From the cell containing the given text, extract its center point as [x, y] coordinate. 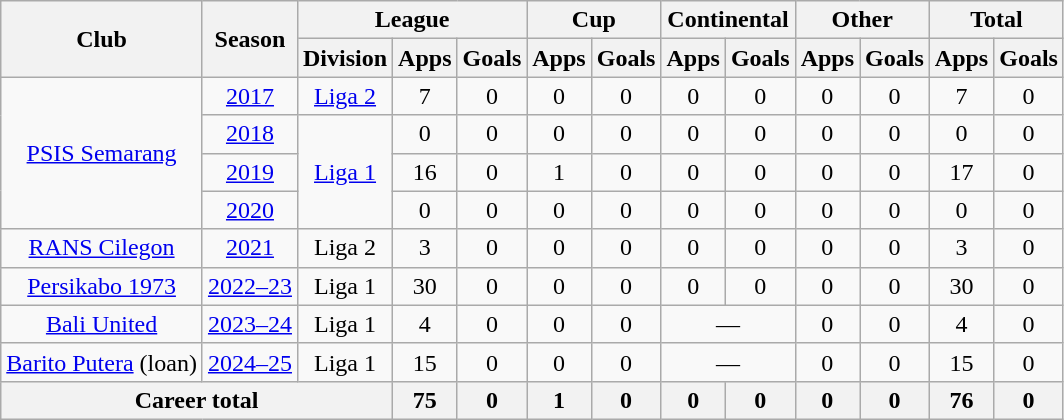
2018 [250, 134]
Persikabo 1973 [102, 286]
76 [961, 400]
Career total [197, 400]
Bali United [102, 324]
Division [344, 58]
75 [425, 400]
Continental [728, 20]
Season [250, 39]
Barito Putera (loan) [102, 362]
PSIS Semarang [102, 153]
17 [961, 172]
Cup [594, 20]
Total [996, 20]
RANS Cilegon [102, 248]
League [412, 20]
2022–23 [250, 286]
Club [102, 39]
Other [862, 20]
2024–25 [250, 362]
2017 [250, 96]
2023–24 [250, 324]
2019 [250, 172]
2021 [250, 248]
16 [425, 172]
2020 [250, 210]
